Identify which cell holds the provided text, then report its [X, Y] central coordinate. 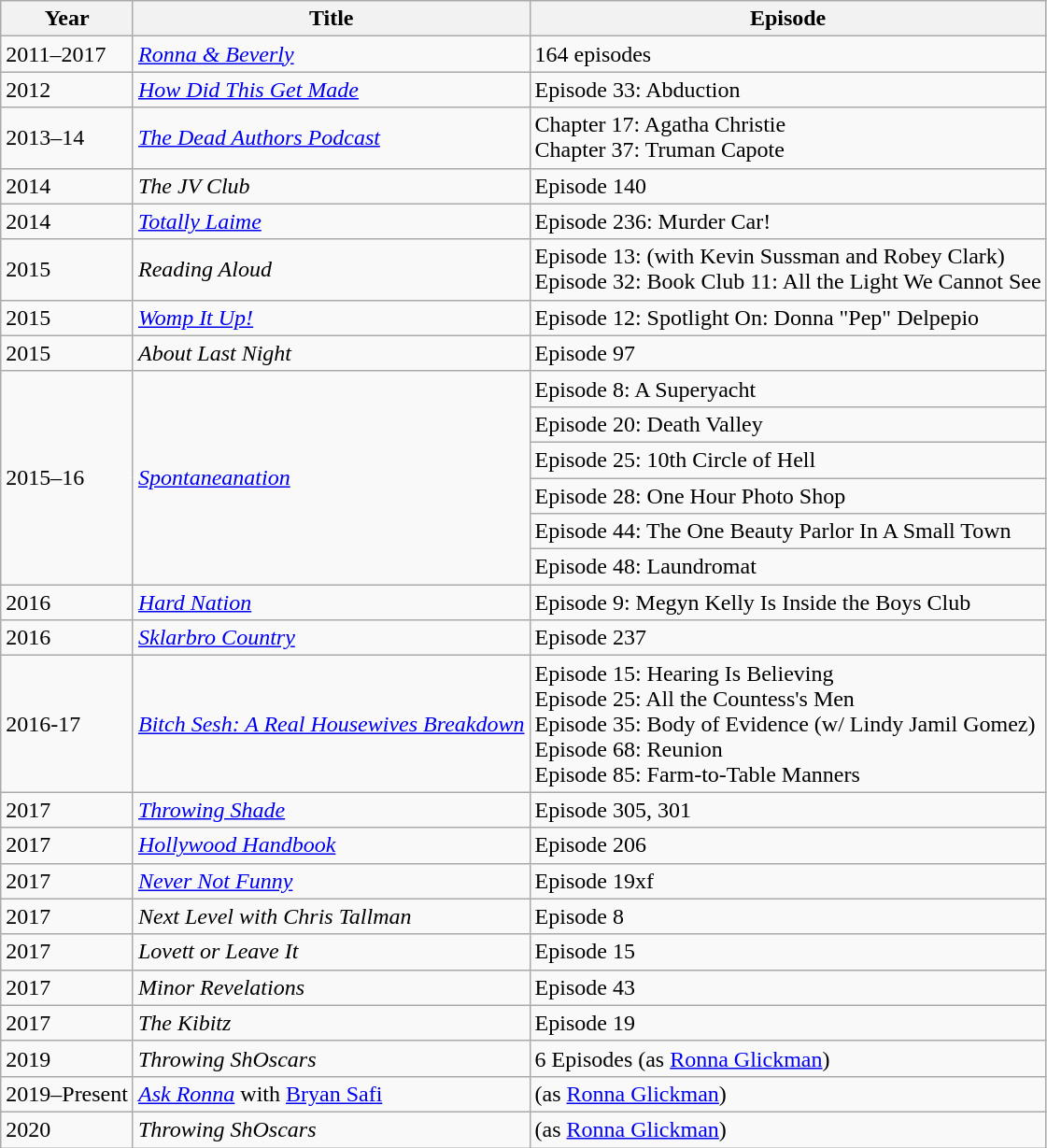
Episode 44: The One Beauty Parlor In A Small Town [788, 531]
Chapter 17: Agatha ChristieChapter 37: Truman Capote [788, 138]
Episode 12: Spotlight On: Donna "Pep" Delpepio [788, 318]
Episode 8: A Superyacht [788, 389]
Never Not Funny [331, 881]
Ask Ronna with Bryan Safi [331, 1094]
Episode 236: Murder Car! [788, 221]
Sklarbro Country [331, 638]
Episode 20: Death Valley [788, 424]
Lovett or Leave It [331, 952]
2015–16 [67, 477]
Episode 305, 301 [788, 810]
2011–2017 [67, 54]
Bitch Sesh: A Real Housewives Breakdown [331, 724]
Episode 19 [788, 1023]
2019 [67, 1058]
Reading Aloud [331, 269]
Episode 9: Megyn Kelly Is Inside the Boys Club [788, 602]
2013–14 [67, 138]
Episode 25: 10th Circle of Hell [788, 460]
Episode 237 [788, 638]
The JV Club [331, 186]
Year [67, 19]
Episode 28: One Hour Photo Shop [788, 496]
Episode 19xf [788, 881]
Episode 13: (with Kevin Sussman and Robey Clark)Episode 32: Book Club 11: All the Light We Cannot See [788, 269]
Episode 97 [788, 353]
2019–Present [67, 1094]
Episode 206 [788, 845]
Next Level with Chris Tallman [331, 916]
Episode 43 [788, 987]
164 episodes [788, 54]
Episode 8 [788, 916]
2012 [67, 90]
Ronna & Beverly [331, 54]
6 Episodes (as Ronna Glickman) [788, 1058]
Episode [788, 19]
Throwing Shade [331, 810]
Womp It Up! [331, 318]
Title [331, 19]
How Did This Get Made [331, 90]
Hard Nation [331, 602]
Episode 33: Abduction [788, 90]
Hollywood Handbook [331, 845]
Episode 140 [788, 186]
The Kibitz [331, 1023]
2020 [67, 1129]
2016-17 [67, 724]
Minor Revelations [331, 987]
The Dead Authors Podcast [331, 138]
About Last Night [331, 353]
Episode 15 [788, 952]
Spontaneanation [331, 477]
Episode 48: Laundromat [788, 567]
Totally Laime [331, 221]
